From the cell containing the given text, extract its center point as [x, y] coordinate. 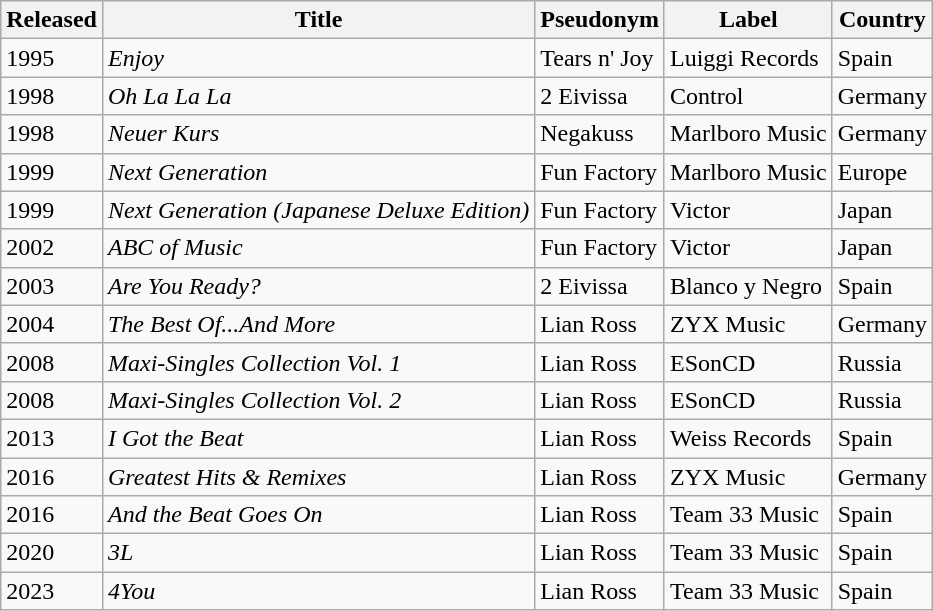
Pseudonym [600, 20]
1995 [52, 58]
Oh La La La [318, 96]
2013 [52, 438]
2004 [52, 324]
Maxi-Singles Collection Vol. 2 [318, 400]
Next Generation (Japanese Deluxe Edition) [318, 210]
Weiss Records [748, 438]
2020 [52, 553]
The Best Of...And More [318, 324]
Are You Ready? [318, 286]
Control [748, 96]
2003 [52, 286]
Europe [882, 172]
I Got the Beat [318, 438]
Next Generation [318, 172]
Title [318, 20]
2002 [52, 248]
Greatest Hits & Remixes [318, 477]
And the Beat Goes On [318, 515]
2023 [52, 591]
Label [748, 20]
3L [318, 553]
ABC of Music [318, 248]
Maxi-Singles Collection Vol. 1 [318, 362]
Blanco y Negro [748, 286]
Released [52, 20]
4You [318, 591]
Neuer Kurs [318, 134]
Tears n' Joy [600, 58]
Enjoy [318, 58]
Negakuss [600, 134]
Country [882, 20]
Luiggi Records [748, 58]
